Extract the [X, Y] coordinate from the center of the cell holding the provided text.  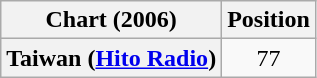
Chart (2006) [112, 20]
Taiwan (Hito Radio) [112, 58]
Position [269, 20]
77 [269, 58]
